Locate the cell with the specified text and output its [x, y] center coordinate. 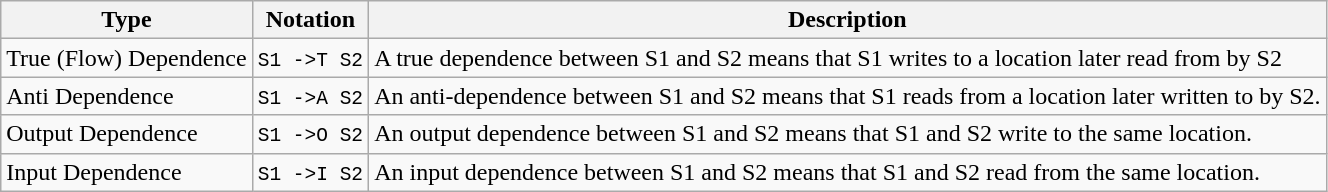
A true dependence between S1 and S2 means that S1 writes to a location later read from by S2 [848, 58]
S1 ->O S2 [310, 134]
Description [848, 20]
S1 ->A S2 [310, 96]
An anti-dependence between S1 and S2 means that S1 reads from a location later written to by S2. [848, 96]
S1 ->I S2 [310, 172]
Type [126, 20]
An output dependence between S1 and S2 means that S1 and S2 write to the same location. [848, 134]
An input dependence between S1 and S2 means that S1 and S2 read from the same location. [848, 172]
Anti Dependence [126, 96]
Input Dependence [126, 172]
S1 ->T S2 [310, 58]
True (Flow) Dependence [126, 58]
Output Dependence [126, 134]
Notation [310, 20]
